Locate the cell with the specified text and output its (X, Y) center coordinate. 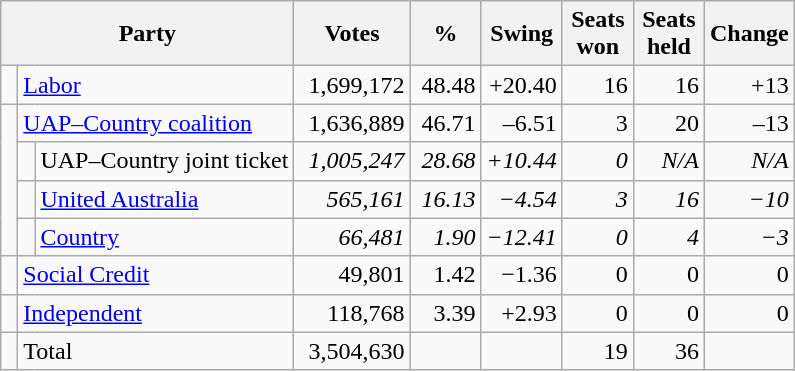
1,636,889 (352, 123)
565,161 (352, 199)
−10 (749, 199)
3,504,630 (352, 351)
Country (164, 237)
United Australia (164, 199)
Swing (522, 34)
36 (668, 351)
Seats won (598, 34)
19 (598, 351)
Change (749, 34)
UAP–Country coalition (156, 123)
1.42 (446, 275)
1.90 (446, 237)
3.39 (446, 313)
Labor (156, 85)
46.71 (446, 123)
+13 (749, 85)
48.48 (446, 85)
–6.51 (522, 123)
−4.54 (522, 199)
Party (148, 34)
−12.41 (522, 237)
% (446, 34)
1,699,172 (352, 85)
49,801 (352, 275)
Total (156, 351)
Seats held (668, 34)
Independent (156, 313)
UAP–Country joint ticket (164, 161)
+2.93 (522, 313)
–13 (749, 123)
4 (668, 237)
66,481 (352, 237)
+20.40 (522, 85)
28.68 (446, 161)
Votes (352, 34)
−1.36 (522, 275)
118,768 (352, 313)
Social Credit (156, 275)
−3 (749, 237)
1,005,247 (352, 161)
16.13 (446, 199)
+10.44 (522, 161)
20 (668, 123)
